Return [x, y] of the center of cell containing provided text 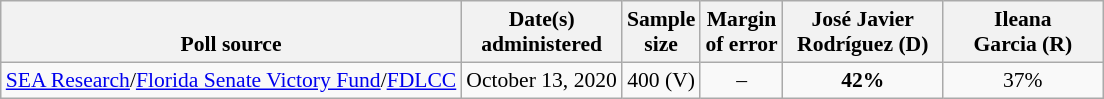
October 13, 2020 [542, 80]
Poll source [232, 32]
Date(s)administered [542, 32]
– [741, 80]
José JavierRodríguez (D) [863, 32]
Marginof error [741, 32]
400 (V) [661, 80]
IleanaGarcia (R) [1023, 32]
SEA Research/Florida Senate Victory Fund/FDLCC [232, 80]
Samplesize [661, 32]
42% [863, 80]
37% [1023, 80]
